Provide the (x, y) coordinate of the cell's center where the given text is located.  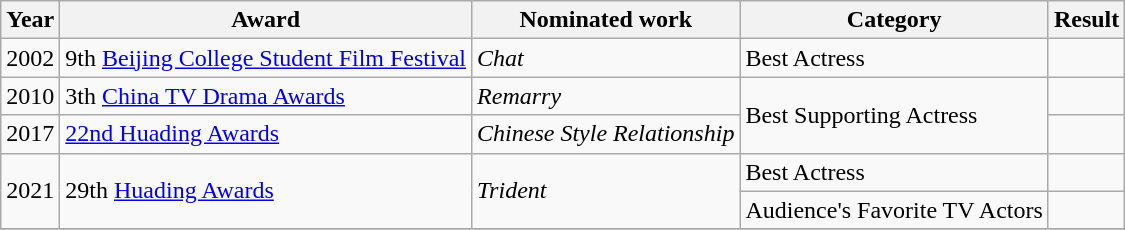
2010 (30, 96)
Award (266, 20)
Nominated work (606, 20)
29th Huading Awards (266, 191)
2002 (30, 58)
Best Supporting Actress (894, 115)
Chinese Style Relationship (606, 134)
3th China TV Drama Awards (266, 96)
Chat (606, 58)
Trident (606, 191)
Year (30, 20)
Result (1086, 20)
2017 (30, 134)
Remarry (606, 96)
2021 (30, 191)
9th Beijing College Student Film Festival (266, 58)
22nd Huading Awards (266, 134)
Audience's Favorite TV Actors (894, 210)
Category (894, 20)
